Determine the [x, y] coordinate at the center of the cell enclosing the given text.  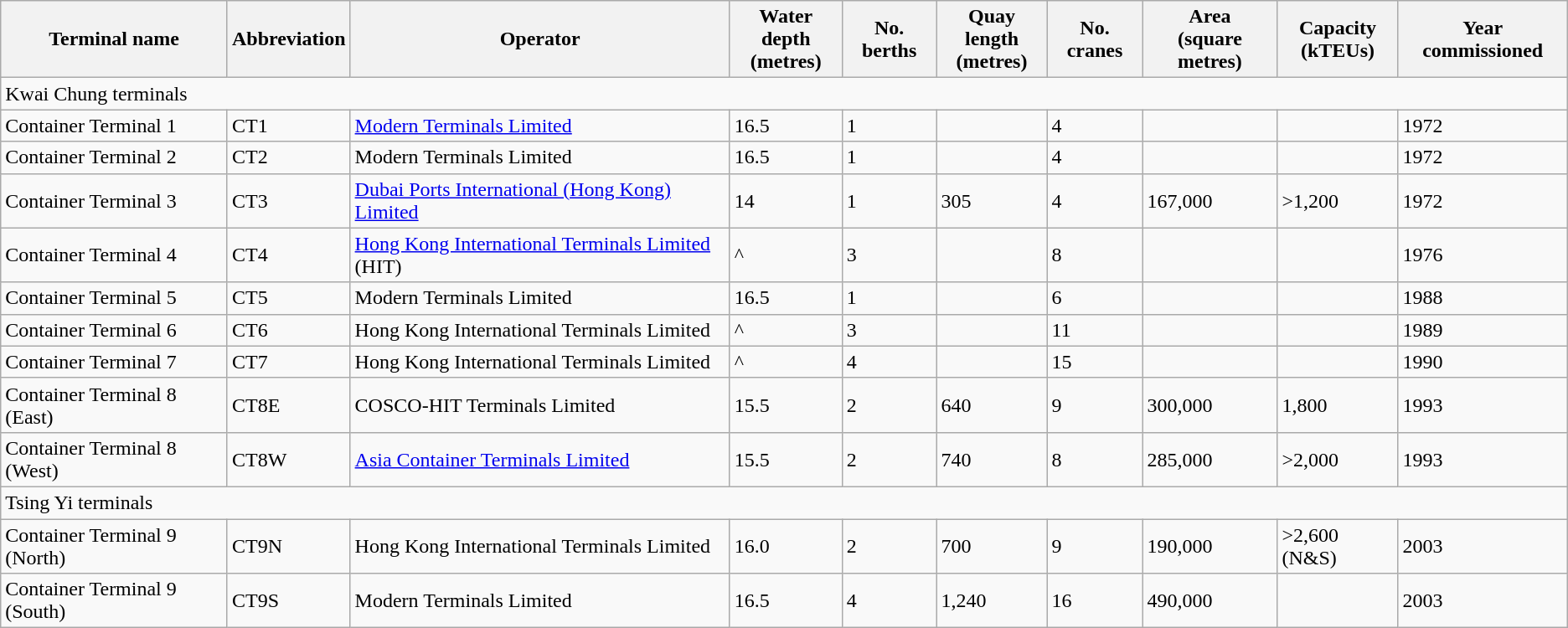
CT1 [288, 126]
Container Terminal 6 [114, 330]
Year commissioned [1483, 39]
1989 [1483, 330]
Water depth(metres) [786, 39]
Operator [539, 39]
Container Terminal 9 (South) [114, 601]
305 [992, 201]
CT9S [288, 601]
Container Terminal 8 (West) [114, 459]
16.0 [786, 546]
190,000 [1210, 546]
Container Terminal 3 [114, 201]
167,000 [1210, 201]
CT5 [288, 298]
No. cranes [1095, 39]
Container Terminal 2 [114, 157]
15 [1095, 362]
700 [992, 546]
Container Terminal 7 [114, 362]
CT8E [288, 405]
Container Terminal 4 [114, 255]
CT8W [288, 459]
>1,200 [1338, 201]
Container Terminal 9 (North) [114, 546]
CT6 [288, 330]
11 [1095, 330]
16 [1095, 601]
Kwai Chung terminals [784, 94]
CT7 [288, 362]
>2,000 [1338, 459]
Tsing Yi terminals [784, 502]
>2,600 (N&S) [1338, 546]
CT2 [288, 157]
285,000 [1210, 459]
1976 [1483, 255]
No. berths [890, 39]
COSCO-HIT Terminals Limited [539, 405]
Asia Container Terminals Limited [539, 459]
Area(square metres) [1210, 39]
Container Terminal 5 [114, 298]
14 [786, 201]
Capacity(kTEUs) [1338, 39]
Dubai Ports International (Hong Kong) Limited [539, 201]
1,240 [992, 601]
CT9N [288, 546]
1988 [1483, 298]
1,800 [1338, 405]
CT3 [288, 201]
Container Terminal 1 [114, 126]
Hong Kong International Terminals Limited (HIT) [539, 255]
640 [992, 405]
490,000 [1210, 601]
740 [992, 459]
6 [1095, 298]
1990 [1483, 362]
Container Terminal 8 (East) [114, 405]
Quay length(metres) [992, 39]
CT4 [288, 255]
Abbreviation [288, 39]
300,000 [1210, 405]
Terminal name [114, 39]
